Output the (x, y) coordinate of the center of the cell containing the given text.  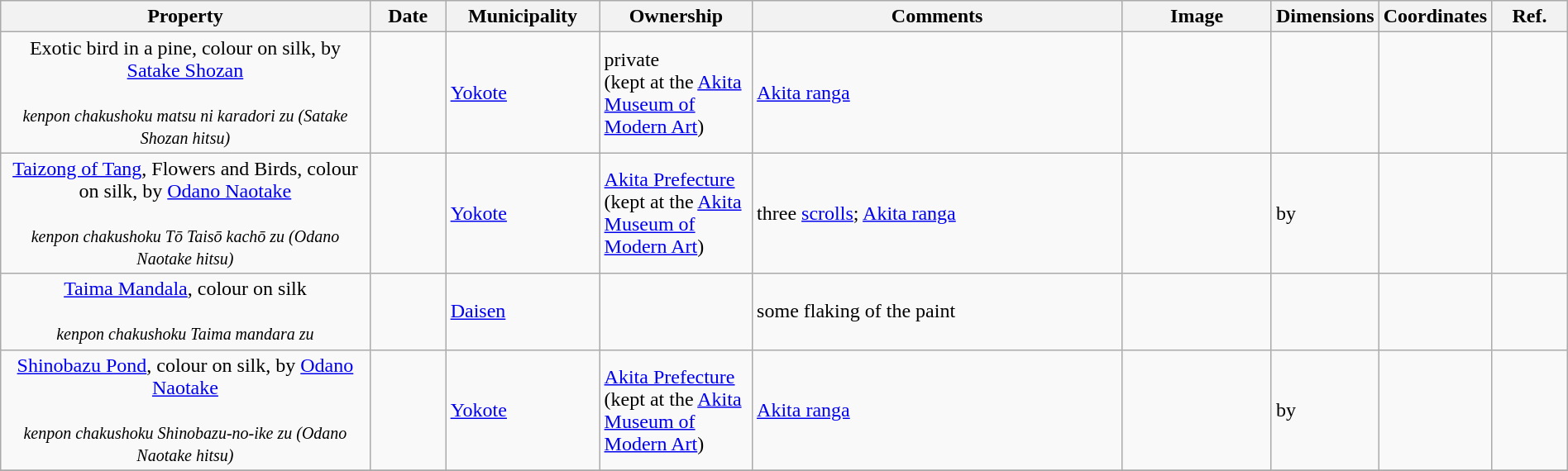
Image (1198, 17)
Property (185, 17)
Ownership (676, 17)
Shinobazu Pond, colour on silk, by Odano Naotakekenpon chakushoku Shinobazu-no-ike zu (Odano Naotake hitsu) (185, 410)
Taima Mandala, colour on silkkenpon chakushoku Taima mandara zu (185, 312)
private(kept at the Akita Museum of Modern Art) (676, 93)
three scrolls; Akita ranga (938, 213)
some flaking of the paint (938, 312)
Daisen (523, 312)
Exotic bird in a pine, colour on silk, by Satake Shozankenpon chakushoku matsu ni karadori zu (Satake Shozan hitsu) (185, 93)
Comments (938, 17)
Taizong of Tang, Flowers and Birds, colour on silk, by Odano Naotakekenpon chakushoku Tō Taisō kachō zu (Odano Naotake hitsu) (185, 213)
Dimensions (1325, 17)
Ref. (1530, 17)
Municipality (523, 17)
Coordinates (1435, 17)
Date (408, 17)
